Pinpoint the cell where the given text exists, returning its (x, y) midpoint coordinate. 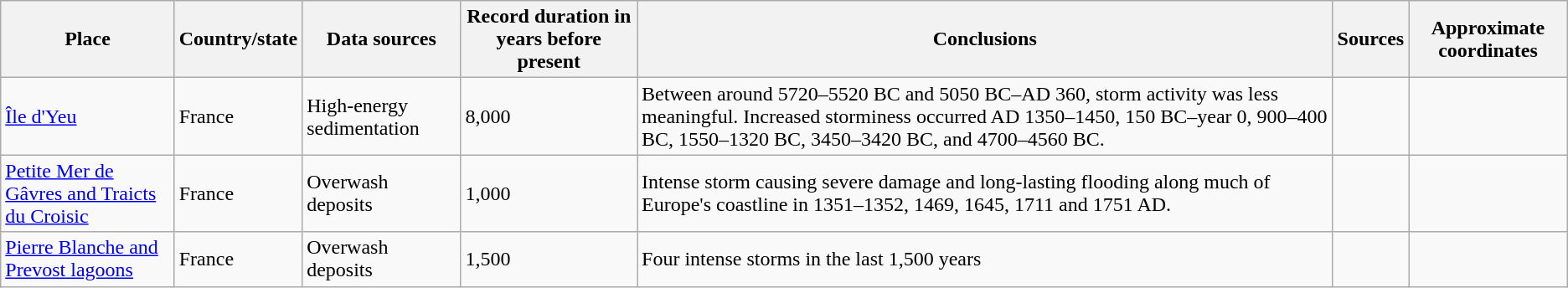
1,500 (549, 260)
Intense storm causing severe damage and long-lasting flooding along much of Europe's coastline in 1351–1352, 1469, 1645, 1711 and 1751 AD. (985, 193)
Four intense storms in the last 1,500 years (985, 260)
Country/state (238, 39)
Sources (1370, 39)
1,000 (549, 193)
8,000 (549, 116)
Data sources (382, 39)
Petite Mer de Gâvres and Traicts du Croisic (87, 193)
Île d'Yeu (87, 116)
Approximate coordinates (1488, 39)
Place (87, 39)
Record duration in years before present (549, 39)
High-energy sedimentation (382, 116)
Conclusions (985, 39)
Pierre Blanche and Prevost lagoons (87, 260)
